For the text-containing cell, return its midpoint in [x, y] coordinate format. 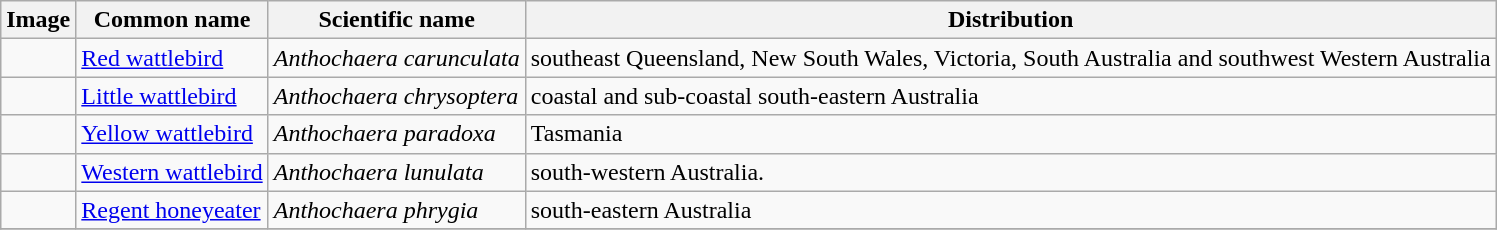
Anthochaera chrysoptera [396, 96]
south-eastern Australia [1010, 210]
southeast Queensland, New South Wales, Victoria, South Australia and southwest Western Australia [1010, 58]
Yellow wattlebird [172, 134]
Little wattlebird [172, 96]
Scientific name [396, 20]
Western wattlebird [172, 172]
Regent honeyeater [172, 210]
Tasmania [1010, 134]
Distribution [1010, 20]
south-western Australia. [1010, 172]
Anthochaera paradoxa [396, 134]
Image [38, 20]
Anthochaera lunulata [396, 172]
Red wattlebird [172, 58]
Common name [172, 20]
coastal and sub-coastal south-eastern Australia [1010, 96]
Anthochaera phrygia [396, 210]
Anthochaera carunculata [396, 58]
